Identify which cell holds the provided text, then report its [x, y] central coordinate. 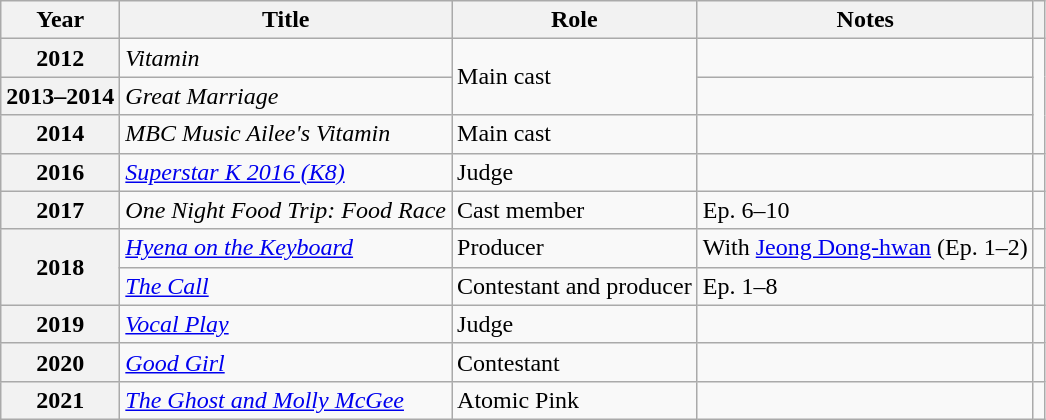
Year [60, 20]
Ep. 1–8 [865, 286]
2017 [60, 210]
With Jeong Dong-hwan (Ep. 1–2) [865, 248]
MBC Music Ailee's Vitamin [286, 134]
2021 [60, 400]
Contestant [575, 362]
Great Marriage [286, 96]
Notes [865, 20]
2016 [60, 172]
2018 [60, 267]
One Night Food Trip: Food Race [286, 210]
The Ghost and Molly McGee [286, 400]
2012 [60, 58]
Superstar K 2016 (K8) [286, 172]
Role [575, 20]
Vocal Play [286, 324]
Title [286, 20]
Cast member [575, 210]
2013–2014 [60, 96]
Vitamin [286, 58]
2014 [60, 134]
The Call [286, 286]
2019 [60, 324]
Good Girl [286, 362]
Hyena on the Keyboard [286, 248]
Contestant and producer [575, 286]
Producer [575, 248]
Atomic Pink [575, 400]
Ep. 6–10 [865, 210]
2020 [60, 362]
